From the cell containing the given text, extract its center point as [X, Y] coordinate. 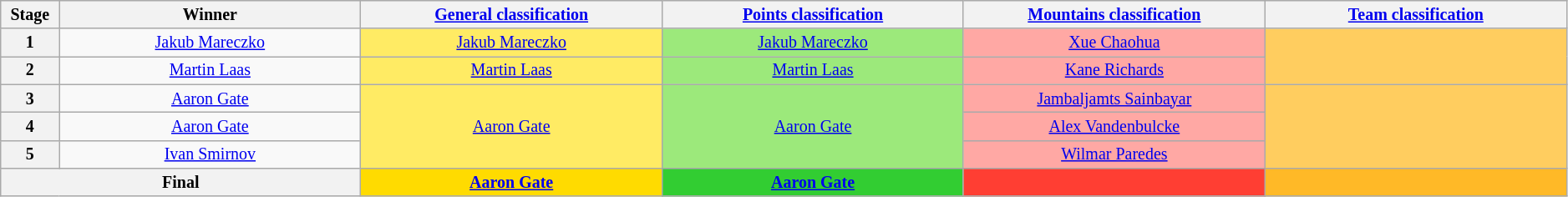
Mountains classification [1114, 15]
Ivan Smirnov [211, 154]
Alex Vandenbulcke [1114, 127]
Points classification [814, 15]
Xue Chaohua [1114, 43]
Jambaljamts Sainbayar [1114, 98]
3 [30, 98]
Kane Richards [1114, 70]
2 [30, 70]
4 [30, 127]
General classification [511, 15]
Winner [211, 15]
1 [30, 43]
Final [180, 182]
5 [30, 154]
Stage [30, 15]
Team classification [1415, 15]
Wilmar Paredes [1114, 154]
